Detect which cell encompasses the target text, then output its (X, Y) center coordinate. 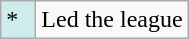
* (18, 20)
Led the league (112, 20)
